Return [X, Y] of the center of cell containing provided text 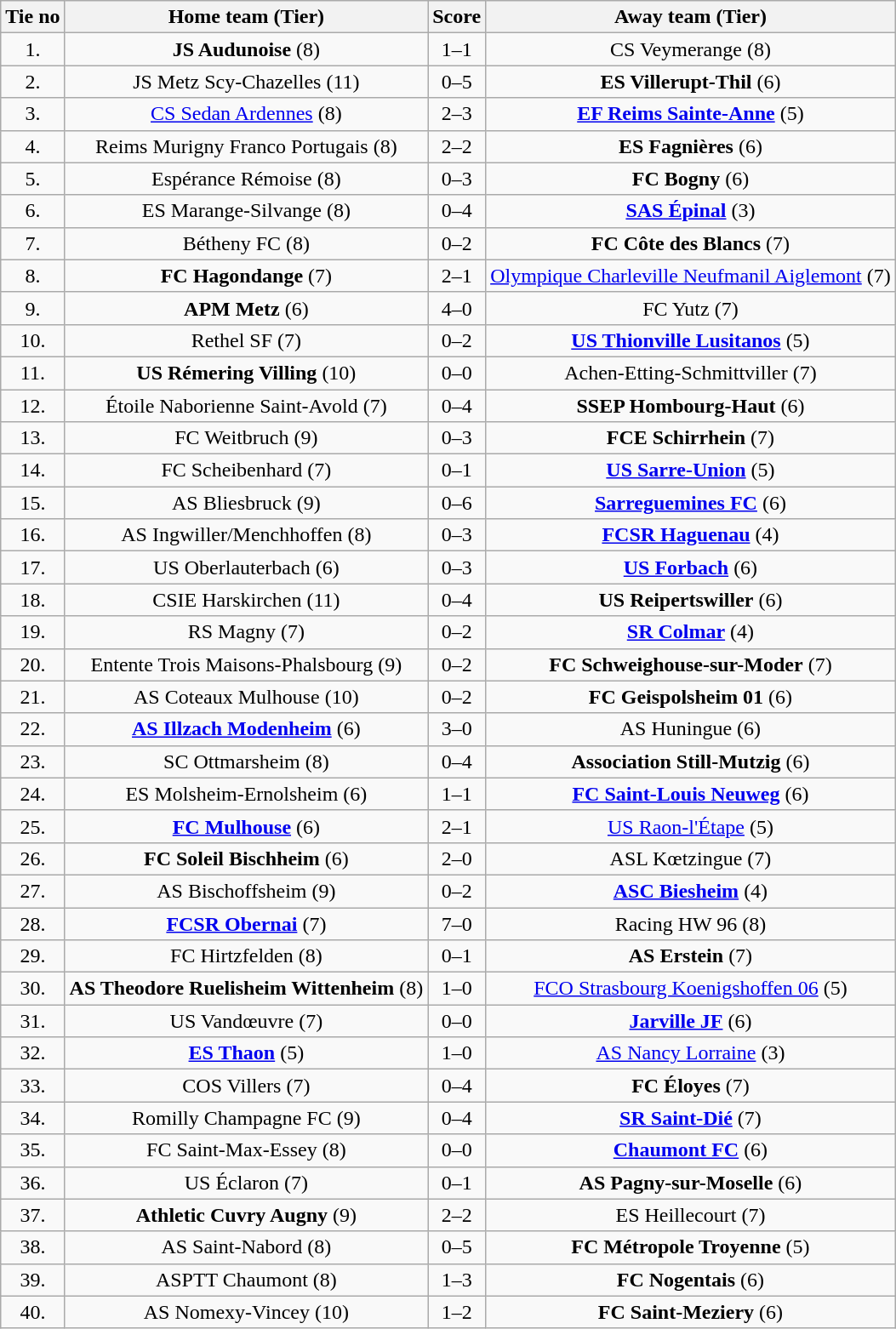
33. [32, 1086]
13. [32, 438]
FC Hagondange (7) [247, 276]
FCSR Haguenau (4) [691, 535]
ES Heillecourt (7) [691, 1215]
ES Villerupt-Thil (6) [691, 82]
US Rémering Villing (10) [247, 373]
US Éclaron (7) [247, 1183]
ES Fagnières (6) [691, 146]
18. [32, 600]
23. [32, 761]
Score [457, 17]
ES Marange-Silvange (8) [247, 211]
US Raon-l'Étape (5) [691, 826]
2. [32, 82]
US Sarre-Union (5) [691, 471]
AS Coteaux Mulhouse (10) [247, 697]
FCE Schirrhein (7) [691, 438]
28. [32, 923]
EF Reims Sainte-Anne (5) [691, 114]
FC Éloyes (7) [691, 1086]
19. [32, 632]
FC Scheibenhard (7) [247, 471]
Espérance Rémoise (8) [247, 179]
Romilly Champagne FC (9) [247, 1118]
US Reipertswiller (6) [691, 600]
FC Saint-Meziery (6) [691, 1312]
31. [32, 1021]
ASPTT Chaumont (8) [247, 1280]
JS Audunoise (8) [247, 49]
AS Bischoffsheim (9) [247, 891]
6. [32, 211]
AS Nomexy-Vincey (10) [247, 1312]
25. [32, 826]
36. [32, 1183]
RS Magny (7) [247, 632]
FC Mulhouse (6) [247, 826]
4–0 [457, 308]
2–0 [457, 858]
Sarreguemines FC (6) [691, 503]
JS Metz Scy-Chazelles (11) [247, 82]
Athletic Cuvry Augny (9) [247, 1215]
27. [32, 891]
21. [32, 697]
3–0 [457, 729]
Jarville JF (6) [691, 1021]
37. [32, 1215]
CSIE Harskirchen (11) [247, 600]
Association Still-Mutzig (6) [691, 761]
ASC Biesheim (4) [691, 891]
CS Sedan Ardennes (8) [247, 114]
FC Soleil Bischheim (6) [247, 858]
FC Nogentais (6) [691, 1280]
35. [32, 1150]
AS Erstein (7) [691, 956]
SC Ottmarsheim (8) [247, 761]
AS Huningue (6) [691, 729]
FCSR Obernai (7) [247, 923]
Olympique Charleville Neufmanil Aiglemont (7) [691, 276]
Chaumont FC (6) [691, 1150]
24. [32, 794]
1–2 [457, 1312]
AS Pagny-sur-Moselle (6) [691, 1183]
ES Thaon (5) [247, 1053]
20. [32, 664]
Étoile Naborienne Saint-Avold (7) [247, 406]
15. [32, 503]
Racing HW 96 (8) [691, 923]
FC Yutz (7) [691, 308]
12. [32, 406]
34. [32, 1118]
FC Hirtzfelden (8) [247, 956]
38. [32, 1247]
5. [32, 179]
Entente Trois Maisons-Phalsbourg (9) [247, 664]
Reims Murigny Franco Portugais (8) [247, 146]
10. [32, 340]
US Oberlauterbach (6) [247, 568]
US Vandœuvre (7) [247, 1021]
Bétheny FC (8) [247, 243]
Achen-Etting-Schmittviller (7) [691, 373]
FC Saint-Max-Essey (8) [247, 1150]
40. [32, 1312]
AS Theodore Ruelisheim Wittenheim (8) [247, 989]
FC Bogny (6) [691, 179]
2–3 [457, 114]
39. [32, 1280]
COS Villers (7) [247, 1086]
SSEP Hombourg-Haut (6) [691, 406]
1. [32, 49]
AS Bliesbruck (9) [247, 503]
FC Schweighouse-sur-Moder (7) [691, 664]
AS Nancy Lorraine (3) [691, 1053]
29. [32, 956]
7. [32, 243]
US Thionville Lusitanos (5) [691, 340]
1–3 [457, 1280]
30. [32, 989]
AS Saint-Nabord (8) [247, 1247]
Rethel SF (7) [247, 340]
8. [32, 276]
26. [32, 858]
11. [32, 373]
CS Veymerange (8) [691, 49]
7–0 [457, 923]
FC Weitbruch (9) [247, 438]
SR Saint-Dié (7) [691, 1118]
FC Geispolsheim 01 (6) [691, 697]
ES Molsheim-Ernolsheim (6) [247, 794]
Tie no [32, 17]
16. [32, 535]
3. [32, 114]
AS Illzach Modenheim (6) [247, 729]
AS Ingwiller/Menchhoffen (8) [247, 535]
14. [32, 471]
ASL Kœtzingue (7) [691, 858]
SR Colmar (4) [691, 632]
0–6 [457, 503]
9. [32, 308]
17. [32, 568]
FC Côte des Blancs (7) [691, 243]
FC Saint-Louis Neuweg (6) [691, 794]
22. [32, 729]
FCO Strasbourg Koenigshoffen 06 (5) [691, 989]
4. [32, 146]
APM Metz (6) [247, 308]
FC Métropole Troyenne (5) [691, 1247]
SAS Épinal (3) [691, 211]
Home team (Tier) [247, 17]
32. [32, 1053]
Away team (Tier) [691, 17]
US Forbach (6) [691, 568]
